For the text-containing cell, return its midpoint in [X, Y] coordinate format. 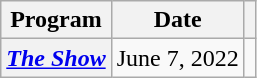
Program [56, 20]
The Show [56, 58]
Date [178, 20]
June 7, 2022 [178, 58]
